Locate the cell with the specified text and output its (x, y) center coordinate. 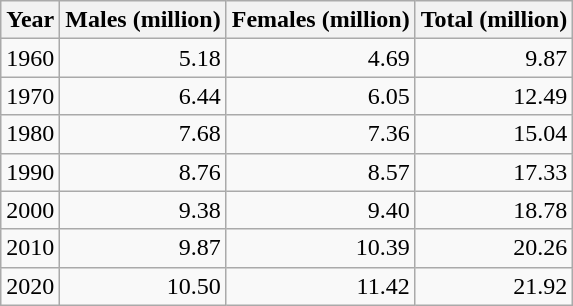
7.68 (143, 134)
1960 (30, 58)
2010 (30, 248)
Females (million) (320, 20)
Year (30, 20)
21.92 (494, 286)
9.38 (143, 210)
20.26 (494, 248)
7.36 (320, 134)
Males (million) (143, 20)
9.40 (320, 210)
12.49 (494, 96)
15.04 (494, 134)
Total (million) (494, 20)
8.57 (320, 172)
1990 (30, 172)
4.69 (320, 58)
5.18 (143, 58)
11.42 (320, 286)
17.33 (494, 172)
2020 (30, 286)
6.05 (320, 96)
1970 (30, 96)
10.50 (143, 286)
1980 (30, 134)
2000 (30, 210)
6.44 (143, 96)
8.76 (143, 172)
18.78 (494, 210)
10.39 (320, 248)
